From the cell containing the given text, extract its center point as [X, Y] coordinate. 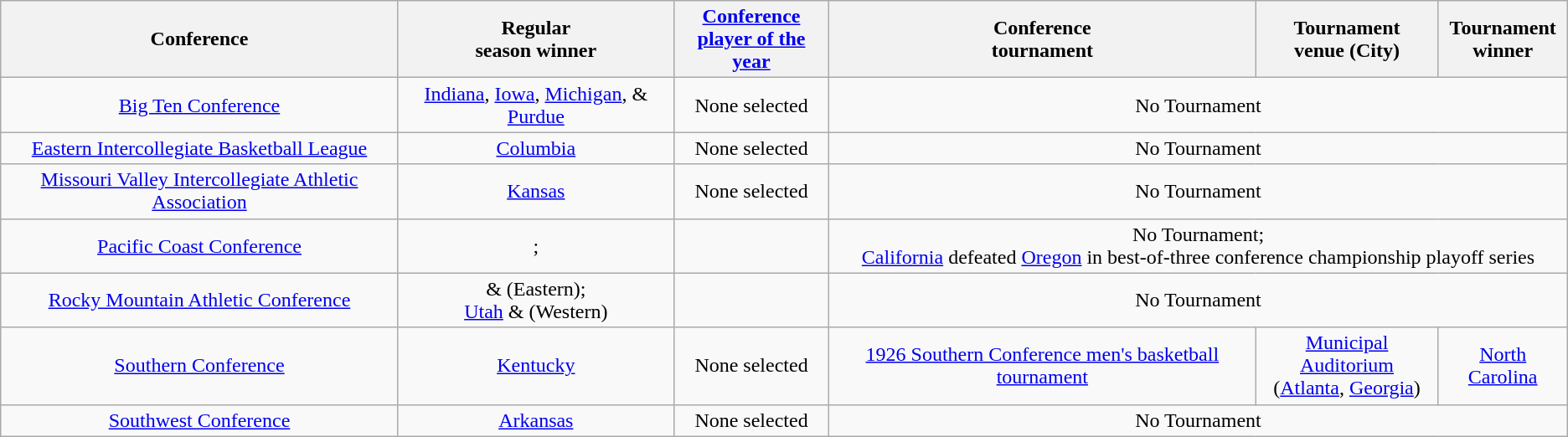
1926 Southern Conference men's basketball tournament [1042, 366]
Big Ten Conference [199, 105]
Rocky Mountain Athletic Conference [199, 300]
Conference [199, 39]
No Tournament;California defeated Oregon in best-of-three conference championship playoff series [1199, 246]
Tournament winner [1503, 39]
North Carolina [1503, 366]
Missouri Valley Intercollegiate Athletic Association [199, 191]
Eastern Intercollegiate Basketball League [199, 148]
Pacific Coast Conference [199, 246]
Southern Conference [199, 366]
Kentucky [536, 366]
Tournament venue (City) [1347, 39]
Conference tournament [1042, 39]
Southwest Conference [199, 420]
Kansas [536, 191]
Municipal Auditorium(Atlanta, Georgia) [1347, 366]
; [536, 246]
Regular season winner [536, 39]
Columbia [536, 148]
Indiana, Iowa, Michigan, & Purdue [536, 105]
Conference player of the year [750, 39]
Arkansas [536, 420]
& (Eastern);Utah & (Western) [536, 300]
